Output the [x, y] coordinate of the center of the cell containing the given text.  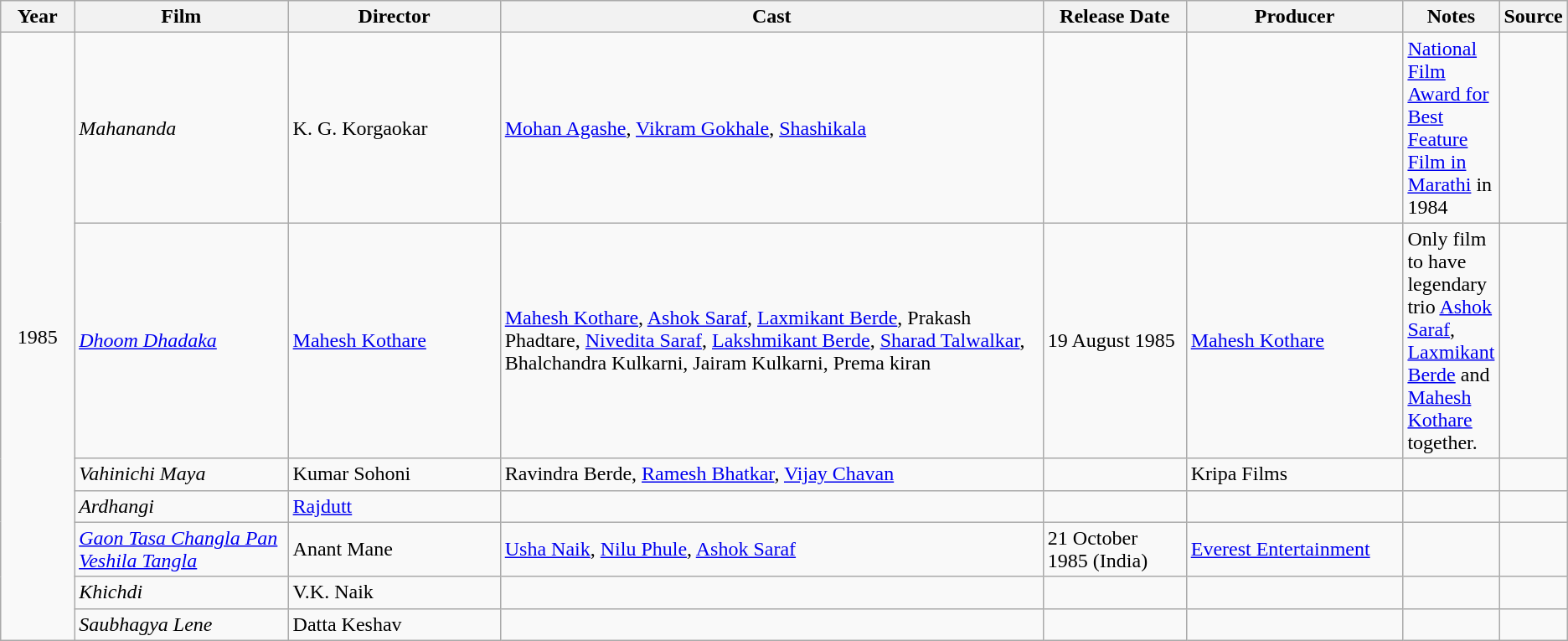
Producer [1295, 17]
Vahinichi Maya [181, 474]
1985 [38, 337]
Year [38, 17]
Mahananda [181, 127]
Director [394, 17]
Datta Keshav [394, 624]
Kripa Films [1295, 474]
Rajdutt [394, 506]
Notes [1451, 17]
21 October 1985 (India) [1114, 550]
V.K. Naik [394, 592]
Film [181, 17]
Khichdi [181, 592]
Anant Mane [394, 550]
Only film to have legendary trio Ashok Saraf, Laxmikant Berde and Mahesh Kothare together. [1451, 340]
K. G. Korgaokar [394, 127]
Gaon Tasa Changla Pan Veshila Tangla [181, 550]
Cast [771, 17]
Everest Entertainment [1295, 550]
Kumar Sohoni [394, 474]
Mohan Agashe, Vikram Gokhale, Shashikala [771, 127]
National Film Award for Best Feature Film in Marathi in 1984 [1451, 127]
Source [1533, 17]
Ardhangi [181, 506]
19 August 1985 [1114, 340]
Saubhagya Lene [181, 624]
Release Date [1114, 17]
Usha Naik, Nilu Phule, Ashok Saraf [771, 550]
Dhoom Dhadaka [181, 340]
Ravindra Berde, Ramesh Bhatkar, Vijay Chavan [771, 474]
